Detect which cell encompasses the target text, then output its (x, y) center coordinate. 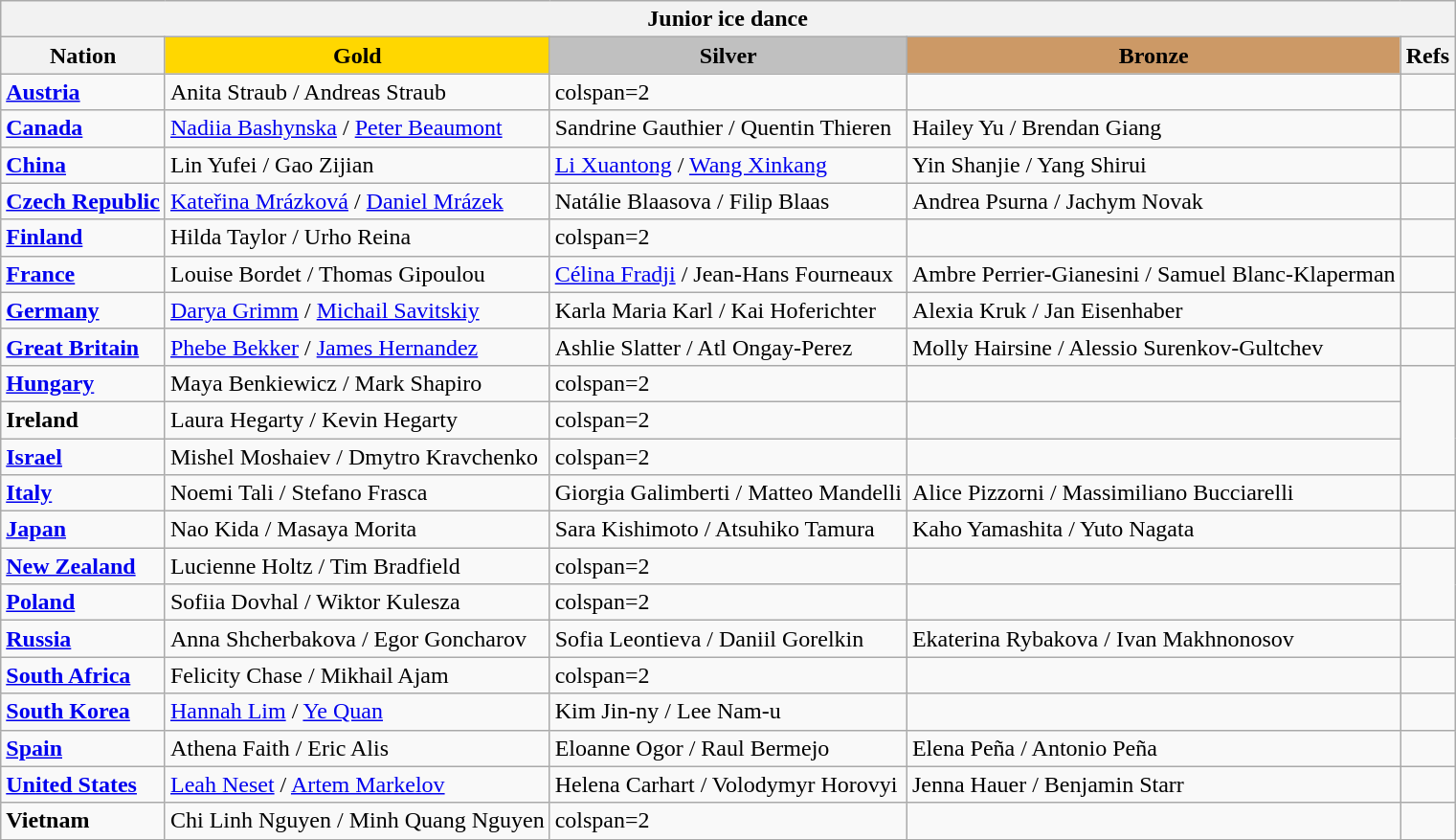
Russia (83, 639)
Austria (83, 92)
Ambre Perrier-Gianesini / Samuel Blanc-Klaperman (1154, 274)
Helena Carhart / Volodymyr Horovyi (728, 784)
Kim Jin-ny / Lee Nam-u (728, 712)
Japan (83, 530)
Gold (357, 56)
Hailey Yu / Brendan Giang (1154, 128)
Great Britain (83, 347)
Czech Republic (83, 201)
Italy (83, 493)
Natálie Blaasova / Filip Blaas (728, 201)
Hilda Taylor / Urho Reina (357, 238)
United States (83, 784)
Finland (83, 238)
Nadiia Bashynska / Peter Beaumont (357, 128)
Sara Kishimoto / Atsuhiko Tamura (728, 530)
Ashlie Slatter / Atl Ongay-Perez (728, 347)
Lucienne Holtz / Tim Bradfield (357, 566)
Vietnam (83, 821)
Andrea Psurna / Jachym Novak (1154, 201)
Refs (1427, 56)
Célina Fradji / Jean-Hans Fourneaux (728, 274)
Lin Yufei / Gao Zijian (357, 165)
Darya Grimm / Michail Savitskiy (357, 310)
Kateřina Mrázková / Daniel Mrázek (357, 201)
China (83, 165)
Hungary (83, 383)
Maya Benkiewicz / Mark Shapiro (357, 383)
Chi Linh Nguyen / Minh Quang Nguyen (357, 821)
Anna Shcherbakova / Egor Goncharov (357, 639)
Poland (83, 602)
Sofia Leontieva / Daniil Gorelkin (728, 639)
Louise Bordet / Thomas Gipoulou (357, 274)
Nao Kida / Masaya Morita (357, 530)
Li Xuantong / Wang Xinkang (728, 165)
Mishel Moshaiev / Dmytro Kravchenko (357, 457)
France (83, 274)
South Africa (83, 675)
Noemi Tali / Stefano Frasca (357, 493)
Junior ice dance (728, 19)
Laura Hegarty / Kevin Hegarty (357, 420)
Israel (83, 457)
New Zealand (83, 566)
Leah Neset / Artem Markelov (357, 784)
Bronze (1154, 56)
Felicity Chase / Mikhail Ajam (357, 675)
Kaho Yamashita / Yuto Nagata (1154, 530)
Eloanne Ogor / Raul Bermejo (728, 748)
Spain (83, 748)
Giorgia Galimberti / Matteo Mandelli (728, 493)
Sofiia Dovhal / Wiktor Kulesza (357, 602)
Hannah Lim / Ye Quan (357, 712)
Germany (83, 310)
Alice Pizzorni / Massimiliano Bucciarelli (1154, 493)
Karla Maria Karl / Kai Hoferichter (728, 310)
Alexia Kruk / Jan Eisenhaber (1154, 310)
South Korea (83, 712)
Nation (83, 56)
Phebe Bekker / James Hernandez (357, 347)
Sandrine Gauthier / Quentin Thieren (728, 128)
Elena Peña / Antonio Peña (1154, 748)
Athena Faith / Eric Alis (357, 748)
Ireland (83, 420)
Silver (728, 56)
Canada (83, 128)
Ekaterina Rybakova / Ivan Makhnonosov (1154, 639)
Molly Hairsine / Alessio Surenkov-Gultchev (1154, 347)
Yin Shanjie / Yang Shirui (1154, 165)
Jenna Hauer / Benjamin Starr (1154, 784)
Anita Straub / Andreas Straub (357, 92)
